Locate the cell with the specified text and output its [x, y] center coordinate. 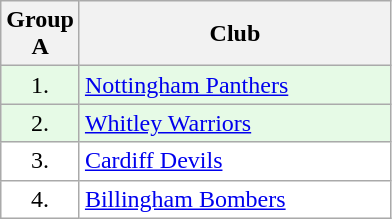
2. [40, 123]
Club [234, 34]
Group A [40, 34]
Nottingham Panthers [234, 85]
1. [40, 85]
Billingham Bombers [234, 199]
3. [40, 161]
4. [40, 199]
Cardiff Devils [234, 161]
Whitley Warriors [234, 123]
